Output the (x, y) coordinate of the center of the cell containing the given text.  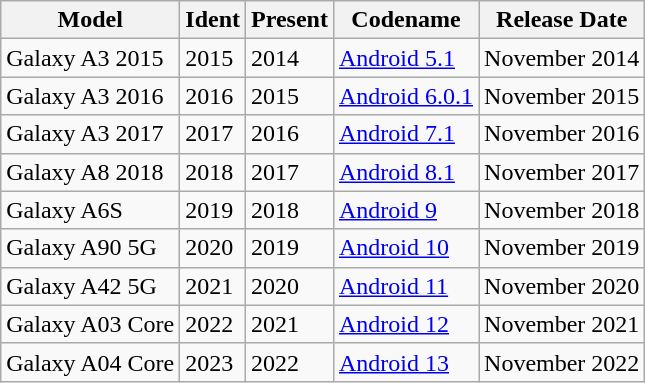
November 2020 (562, 286)
Android 6.0.1 (406, 96)
Codename (406, 20)
November 2017 (562, 172)
Android 12 (406, 324)
November 2016 (562, 134)
November 2015 (562, 96)
Galaxy A42 5G (90, 286)
Release Date (562, 20)
Galaxy A3 2016 (90, 96)
Galaxy A04 Core (90, 362)
November 2021 (562, 324)
Android 11 (406, 286)
Galaxy A3 2017 (90, 134)
Model (90, 20)
Galaxy A03 Core (90, 324)
Android 10 (406, 248)
Android 9 (406, 210)
Galaxy A3 2015 (90, 58)
Android 7.1 (406, 134)
November 2022 (562, 362)
Android 8.1 (406, 172)
Galaxy A8 2018 (90, 172)
Galaxy A90 5G (90, 248)
November 2018 (562, 210)
Android 13 (406, 362)
Galaxy A6S (90, 210)
November 2014 (562, 58)
November 2019 (562, 248)
2014 (290, 58)
Present (290, 20)
Ident (213, 20)
2023 (213, 362)
Android 5.1 (406, 58)
